Provide the (x, y) coordinate of the cell's center where the given text is located.  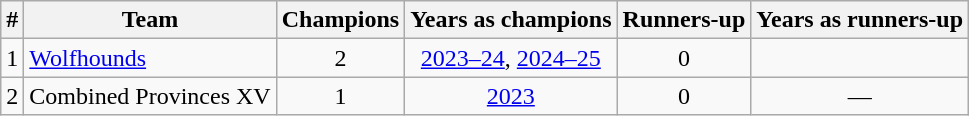
Runners-up (684, 20)
Wolfhounds (150, 58)
Years as runners-up (860, 20)
Years as champions (511, 20)
Champions (340, 20)
— (860, 96)
2023 (511, 96)
Combined Provinces XV (150, 96)
Team (150, 20)
# (12, 20)
2023–24, 2024–25 (511, 58)
